Identify which cell holds the provided text, then report its [x, y] central coordinate. 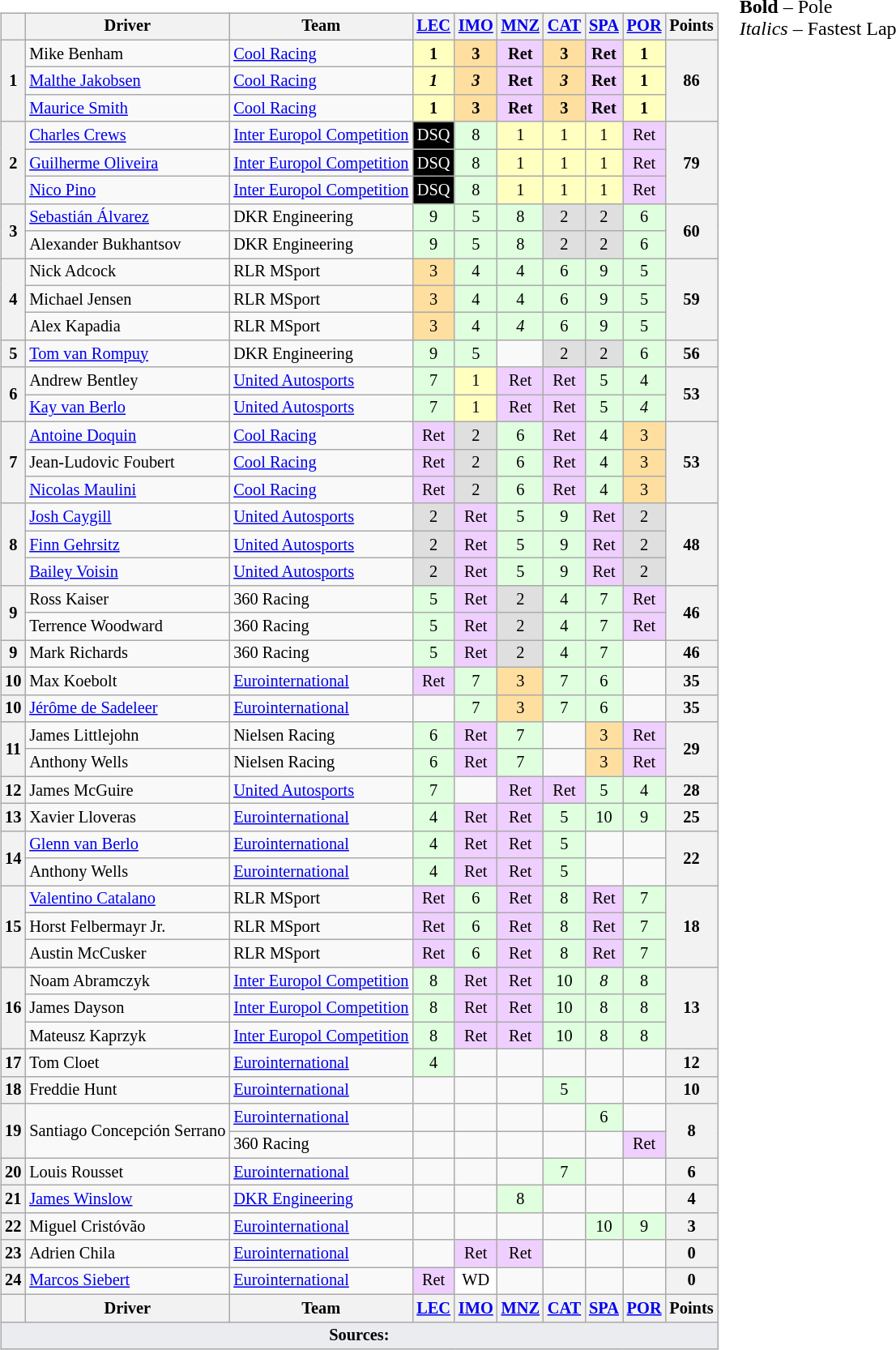
60 [691, 230]
Adrien Chila [127, 1254]
Tom van Rompuy [127, 354]
Nico Pino [127, 190]
James McGuire [127, 790]
Maurice Smith [127, 109]
15 [13, 927]
Josh Caygill [127, 517]
Mike Benham [127, 53]
Malthe Jakobsen [127, 81]
Bailey Voisin [127, 572]
Charles Crews [127, 135]
Jean-Ludovic Foubert [127, 463]
Nicolas Maulini [127, 490]
Mateusz Kaprzyk [127, 1036]
Freddie Hunt [127, 1090]
Austin McCusker [127, 954]
Nick Adcock [127, 272]
Glenn van Berlo [127, 844]
59 [691, 300]
24 [13, 1281]
Marcos Siebert [127, 1281]
Miguel Cristóvão [127, 1227]
Horst Felbermayr Jr. [127, 926]
21 [13, 1199]
16 [13, 1008]
Louis Rousset [127, 1172]
James Winslow [127, 1199]
James Dayson [127, 1008]
48 [691, 545]
Michael Jensen [127, 299]
Sources: [359, 1335]
WD [476, 1281]
James Littlejohn [127, 736]
Santiago Concepción Serrano [127, 1131]
Valentino Catalano [127, 899]
23 [13, 1254]
Kay van Berlo [127, 408]
86 [691, 81]
Mark Richards [127, 654]
56 [691, 354]
Alexander Bukhantsov [127, 245]
Jérôme de Sadeleer [127, 708]
17 [13, 1063]
Finn Gehrsitz [127, 545]
Xavier Lloveras [127, 818]
11 [13, 749]
14 [13, 857]
Alex Kapadia [127, 327]
20 [13, 1172]
Ross Kaiser [127, 599]
19 [13, 1131]
29 [691, 749]
79 [691, 162]
Antoine Doquin [127, 435]
Terrence Woodward [127, 626]
Tom Cloet [127, 1063]
Guilherme Oliveira [127, 163]
Noam Abramczyk [127, 981]
Max Koebolt [127, 681]
Andrew Bentley [127, 381]
25 [691, 818]
Sebastián Álvarez [127, 217]
28 [691, 790]
